Search for the cell housing the specified text and yield its (x, y) center coordinate. 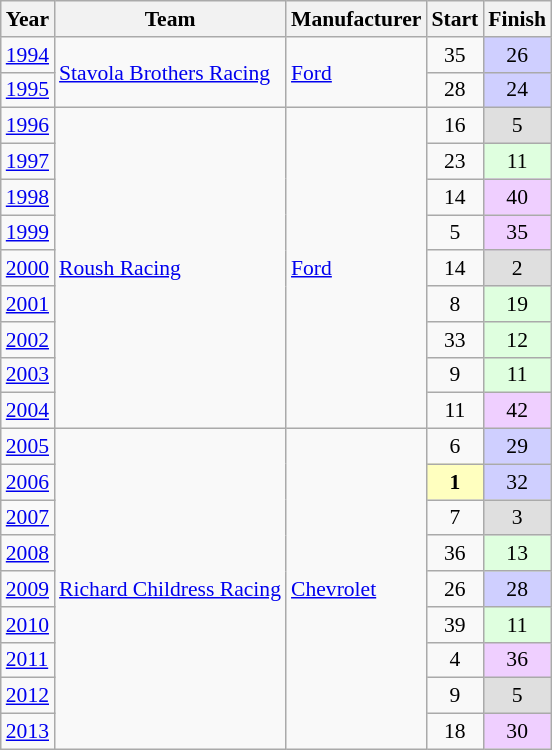
3 (517, 518)
Finish (517, 19)
2009 (28, 589)
39 (454, 625)
16 (454, 126)
2000 (28, 269)
2011 (28, 660)
4 (454, 660)
40 (517, 197)
29 (517, 447)
1996 (28, 126)
2006 (28, 482)
1999 (28, 233)
32 (517, 482)
7 (454, 518)
2005 (28, 447)
Richard Childress Racing (170, 590)
2001 (28, 304)
1994 (28, 55)
2003 (28, 375)
1995 (28, 90)
2013 (28, 732)
23 (454, 162)
Year (28, 19)
Stavola Brothers Racing (170, 72)
30 (517, 732)
2010 (28, 625)
18 (454, 732)
6 (454, 447)
1998 (28, 197)
19 (517, 304)
8 (454, 304)
2004 (28, 411)
2008 (28, 554)
2007 (28, 518)
2012 (28, 696)
Roush Racing (170, 268)
Team (170, 19)
1997 (28, 162)
12 (517, 340)
13 (517, 554)
2002 (28, 340)
1 (454, 482)
42 (517, 411)
24 (517, 90)
33 (454, 340)
Start (454, 19)
Chevrolet (356, 590)
2 (517, 269)
Manufacturer (356, 19)
